Extract the [X, Y] coordinate from the center of the cell holding the provided text.  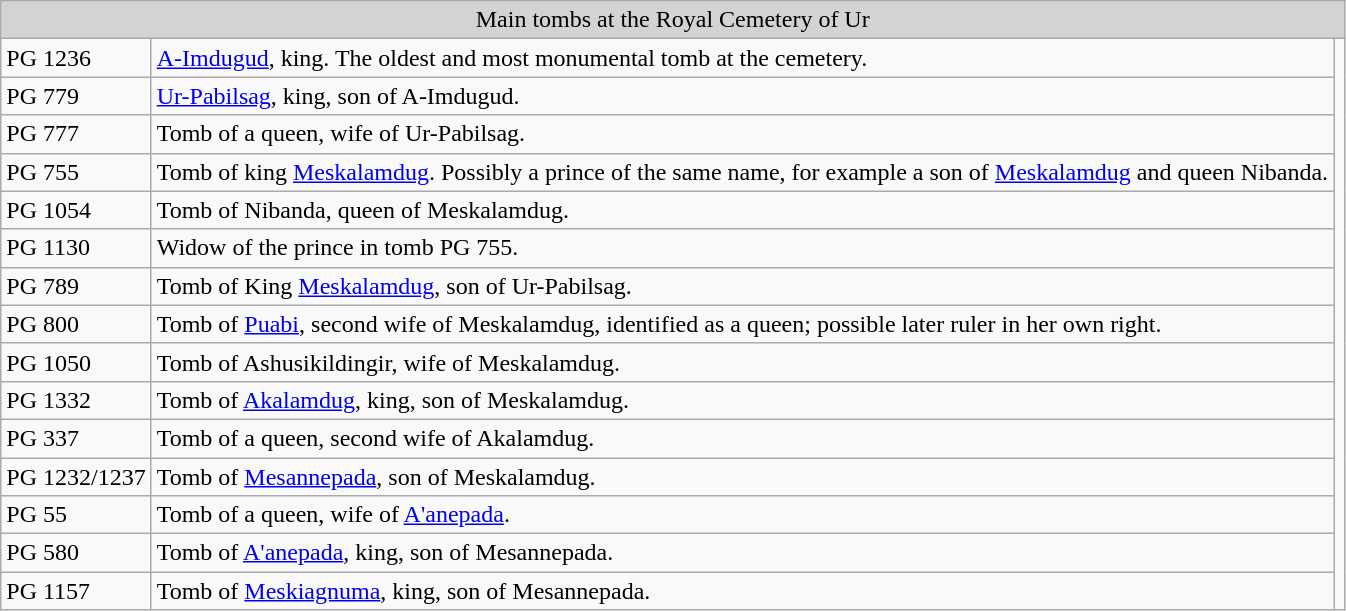
Tomb of Nibanda, queen of Meskalamdug. [742, 210]
Tomb of king Meskalamdug. Possibly a prince of the same name, for example a son of Meskalamdug and queen Nibanda. [742, 172]
Tomb of Akalamdug, king, son of Meskalamdug. [742, 400]
PG 1054 [76, 210]
Tomb of A'anepada, king, son of Mesannepada. [742, 553]
PG 777 [76, 134]
PG 1332 [76, 400]
PG 55 [76, 515]
PG 1157 [76, 591]
Tomb of a queen, wife of Ur-Pabilsag. [742, 134]
Tomb of Ashusikildingir, wife of Meskalamdug. [742, 362]
A-Imdugud, king. The oldest and most monumental tomb at the cemetery. [742, 58]
PG 1050 [76, 362]
PG 755 [76, 172]
Tomb of King Meskalamdug, son of Ur-Pabilsag. [742, 286]
Widow of the prince in tomb PG 755. [742, 248]
PG 1232/1237 [76, 477]
PG 337 [76, 438]
PG 789 [76, 286]
PG 779 [76, 96]
PG 1236 [76, 58]
Ur-Pabilsag, king, son of A-Imdugud. [742, 96]
PG 580 [76, 553]
Tomb of a queen, wife of A'anepada. [742, 515]
Main tombs at the Royal Cemetery of Ur [673, 20]
Tomb of Meskiagnuma, king, son of Mesannepada. [742, 591]
PG 1130 [76, 248]
Tomb of Mesannepada, son of Meskalamdug. [742, 477]
Tomb of Puabi, second wife of Meskalamdug, identified as a queen; possible later ruler in her own right. [742, 324]
Tomb of a queen, second wife of Akalamdug. [742, 438]
PG 800 [76, 324]
